Find where the given text appears and provide that cell's center as [X, Y] coordinate. 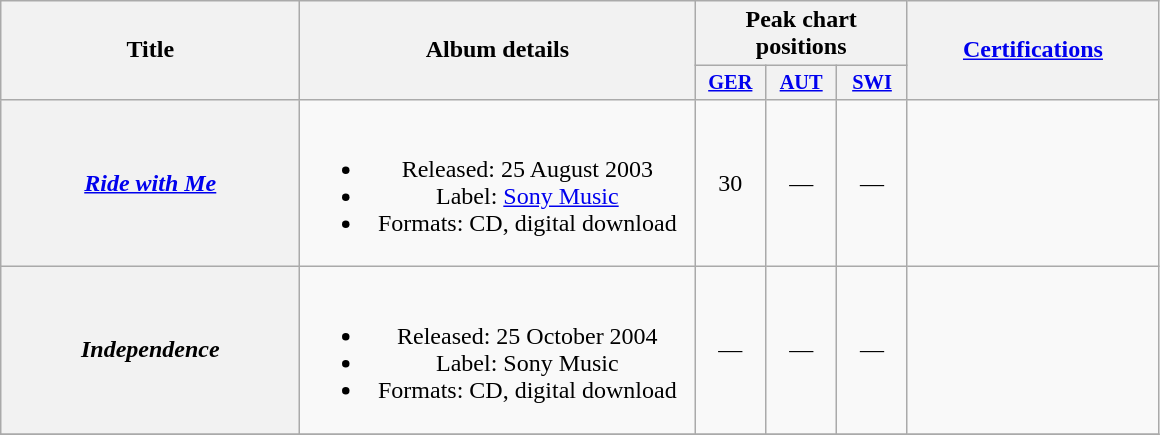
Peak chart positions [802, 34]
Title [150, 50]
Released: 25 August 2003Label: Sony MusicFormats: CD, digital download [498, 182]
Released: 25 October 2004Label: Sony MusicFormats: CD, digital download [498, 350]
Independence [150, 350]
30 [730, 182]
GER [730, 83]
Certifications [1032, 50]
AUT [802, 83]
Album details [498, 50]
SWI [872, 83]
Ride with Me [150, 182]
